Search for the cell housing the specified text and yield its (X, Y) center coordinate. 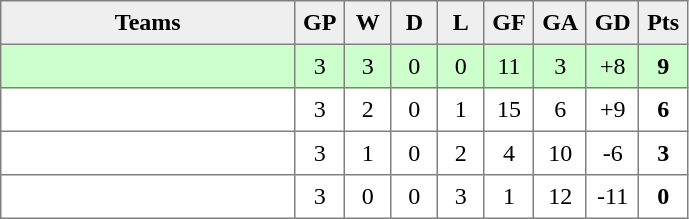
-11 (612, 197)
GP (320, 23)
+9 (612, 110)
+8 (612, 66)
Pts (663, 23)
Teams (148, 23)
GF (509, 23)
-6 (612, 153)
11 (509, 66)
10 (560, 153)
15 (509, 110)
GA (560, 23)
4 (509, 153)
12 (560, 197)
GD (612, 23)
9 (663, 66)
W (368, 23)
L (461, 23)
D (414, 23)
